Output the [X, Y] coordinate of the center of the cell containing the given text.  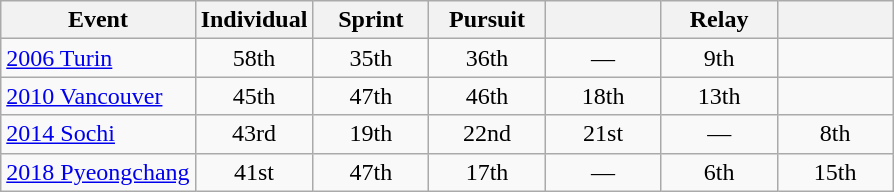
43rd [254, 134]
18th [603, 96]
2018 Pyeongchang [98, 172]
21st [603, 134]
19th [371, 134]
Event [98, 20]
36th [487, 58]
Individual [254, 20]
Pursuit [487, 20]
9th [719, 58]
17th [487, 172]
15th [835, 172]
46th [487, 96]
58th [254, 58]
22nd [487, 134]
Relay [719, 20]
41st [254, 172]
13th [719, 96]
6th [719, 172]
2014 Sochi [98, 134]
35th [371, 58]
45th [254, 96]
8th [835, 134]
2010 Vancouver [98, 96]
Sprint [371, 20]
2006 Turin [98, 58]
